Output the [x, y] coordinate of the center of the cell containing the given text.  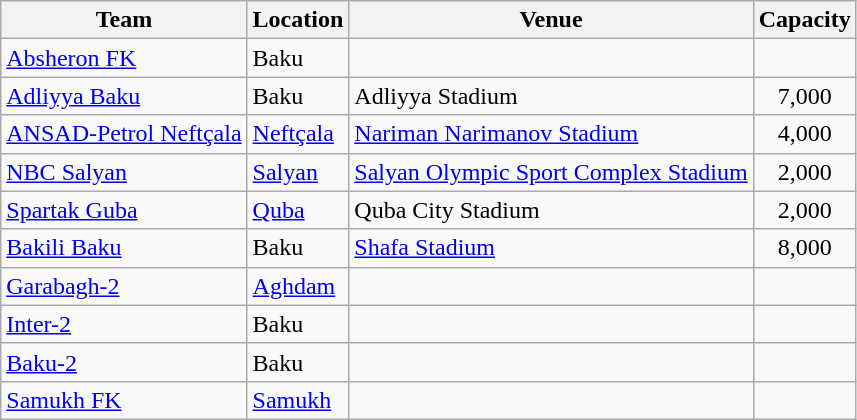
Samukh FK [124, 400]
Absheron FK [124, 58]
Adliyya Stadium [551, 96]
Venue [551, 20]
Salyan [298, 172]
NBC Salyan [124, 172]
4,000 [804, 134]
Samukh [298, 400]
Adliyya Baku [124, 96]
Inter-2 [124, 324]
Salyan Olympic Sport Complex Stadium [551, 172]
Baku-2 [124, 362]
Garabagh-2 [124, 286]
Location [298, 20]
7,000 [804, 96]
Quba City Stadium [551, 210]
Spartak Guba [124, 210]
ANSAD-Petrol Neftçala [124, 134]
Quba [298, 210]
Team [124, 20]
Shafa Stadium [551, 248]
Capacity [804, 20]
Aghdam [298, 286]
Bakili Baku [124, 248]
Nariman Narimanov Stadium [551, 134]
8,000 [804, 248]
Neftçala [298, 134]
